Return [X, Y] of the center of cell containing provided text 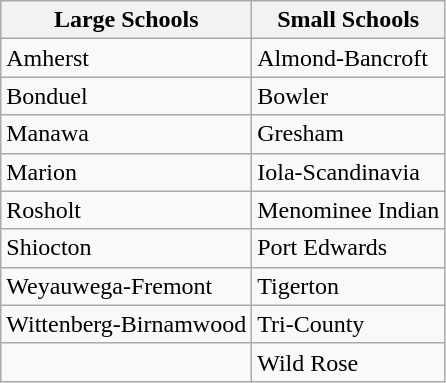
Manawa [126, 134]
Tigerton [348, 286]
Wittenberg-Birnamwood [126, 324]
Bonduel [126, 96]
Bowler [348, 96]
Amherst [126, 58]
Marion [126, 172]
Weyauwega-Fremont [126, 286]
Almond-Bancroft [348, 58]
Large Schools [126, 20]
Rosholt [126, 210]
Tri-County [348, 324]
Gresham [348, 134]
Port Edwards [348, 248]
Wild Rose [348, 362]
Small Schools [348, 20]
Iola-Scandinavia [348, 172]
Shiocton [126, 248]
Menominee Indian [348, 210]
